Provide the (x, y) coordinate of the cell's center where the given text is located.  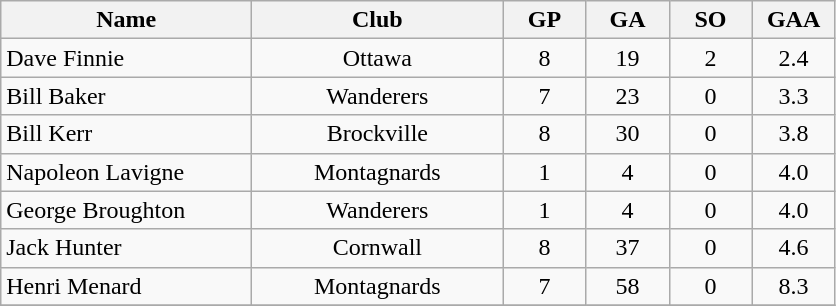
Brockville (378, 134)
37 (628, 248)
Bill Baker (126, 96)
Club (378, 20)
4.6 (794, 248)
George Broughton (126, 210)
23 (628, 96)
GA (628, 20)
Name (126, 20)
SO (710, 20)
3.8 (794, 134)
2.4 (794, 58)
Napoleon Lavigne (126, 172)
58 (628, 286)
Henri Menard (126, 286)
GAA (794, 20)
Cornwall (378, 248)
GP (544, 20)
8.3 (794, 286)
2 (710, 58)
30 (628, 134)
3.3 (794, 96)
Jack Hunter (126, 248)
Bill Kerr (126, 134)
19 (628, 58)
Ottawa (378, 58)
Dave Finnie (126, 58)
